Output the (x, y) coordinate of the center of the cell containing the given text.  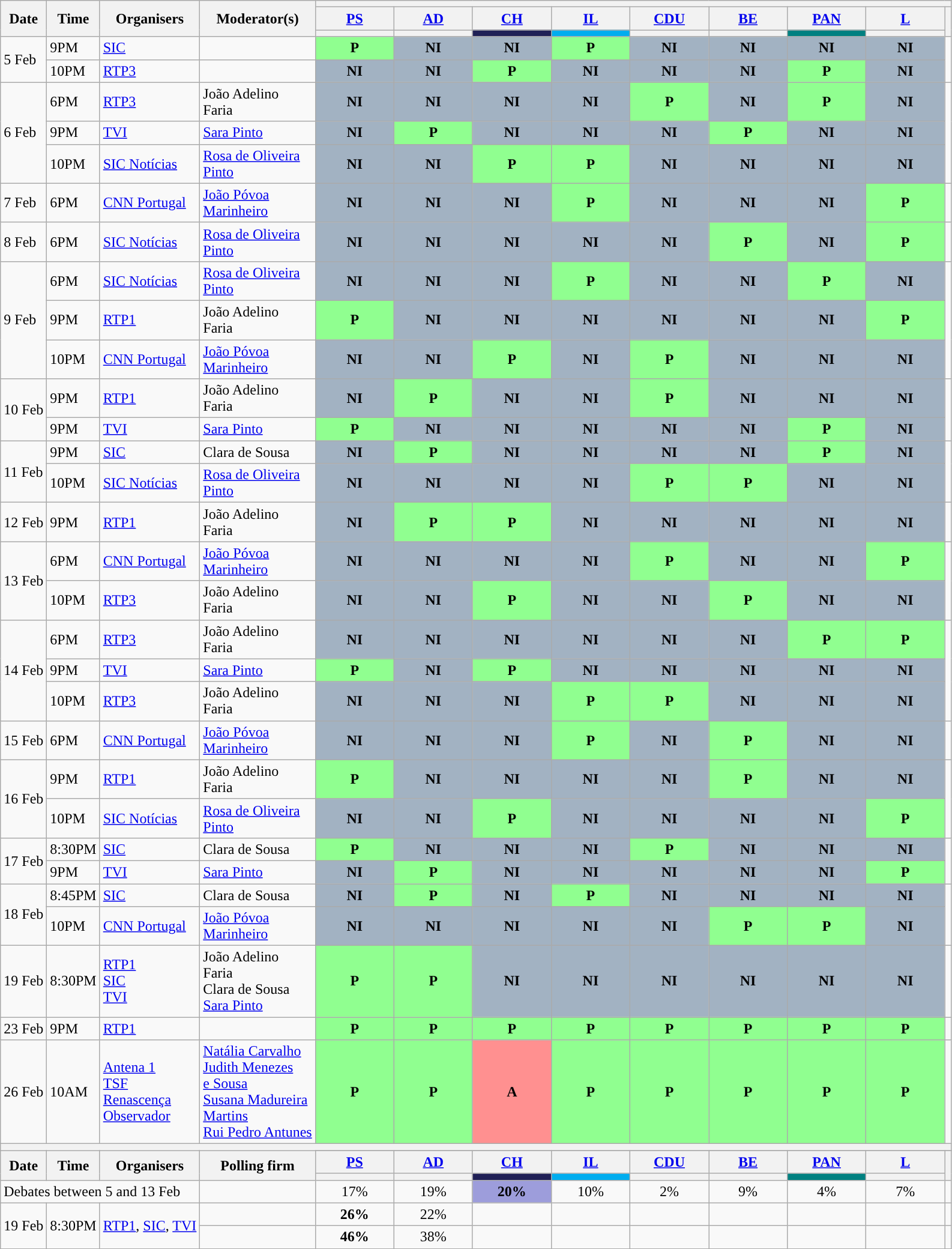
5 Feb (24, 59)
10 Feb (24, 410)
Polling firm (258, 1165)
14 Feb (24, 670)
12 Feb (24, 522)
26 Feb (24, 1092)
17% (354, 1191)
8:45PM (73, 895)
Antena 1TSFRenascençaObservador (150, 1092)
A (511, 1092)
18 Feb (24, 915)
João AdelinoFariaClara de SousaSara Pinto (258, 981)
22% (433, 1214)
26% (354, 1214)
20% (511, 1191)
10% (591, 1191)
7% (905, 1191)
9 Feb (24, 319)
4% (827, 1191)
7 Feb (24, 203)
38% (433, 1237)
23 Feb (24, 1029)
RTP1, SIC, TVI (150, 1226)
17 Feb (24, 860)
Moderator(s) (258, 19)
19% (433, 1191)
6 Feb (24, 133)
9% (748, 1191)
15 Feb (24, 740)
Debates between 5 and 13 Feb (100, 1191)
RTP1SICTVI (150, 981)
8 Feb (24, 241)
16 Feb (24, 799)
Natália CarvalhoJudith Menezese SousaSusana MadureiraMartinsRui Pedro Antunes (258, 1092)
46% (354, 1237)
2% (669, 1191)
10AM (73, 1092)
13 Feb (24, 581)
11 Feb (24, 472)
